Identify which cell holds the provided text, then report its [X, Y] central coordinate. 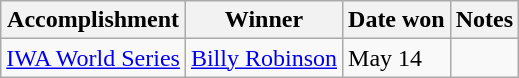
IWA World Series [94, 58]
Date won [397, 20]
Winner [264, 20]
Accomplishment [94, 20]
Billy Robinson [264, 58]
May 14 [397, 58]
Notes [484, 20]
